Extract the [X, Y] coordinate from the center of the cell holding the provided text.  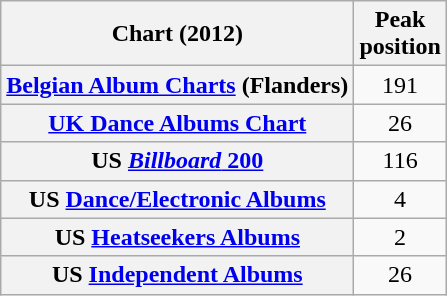
4 [400, 199]
116 [400, 161]
US Billboard 200 [178, 161]
Chart (2012) [178, 34]
Belgian Album Charts (Flanders) [178, 85]
Peakposition [400, 34]
US Dance/Electronic Albums [178, 199]
2 [400, 237]
US Independent Albums [178, 275]
191 [400, 85]
UK Dance Albums Chart [178, 123]
US Heatseekers Albums [178, 237]
